Determine the (x, y) coordinate at the center of the cell enclosing the given text.  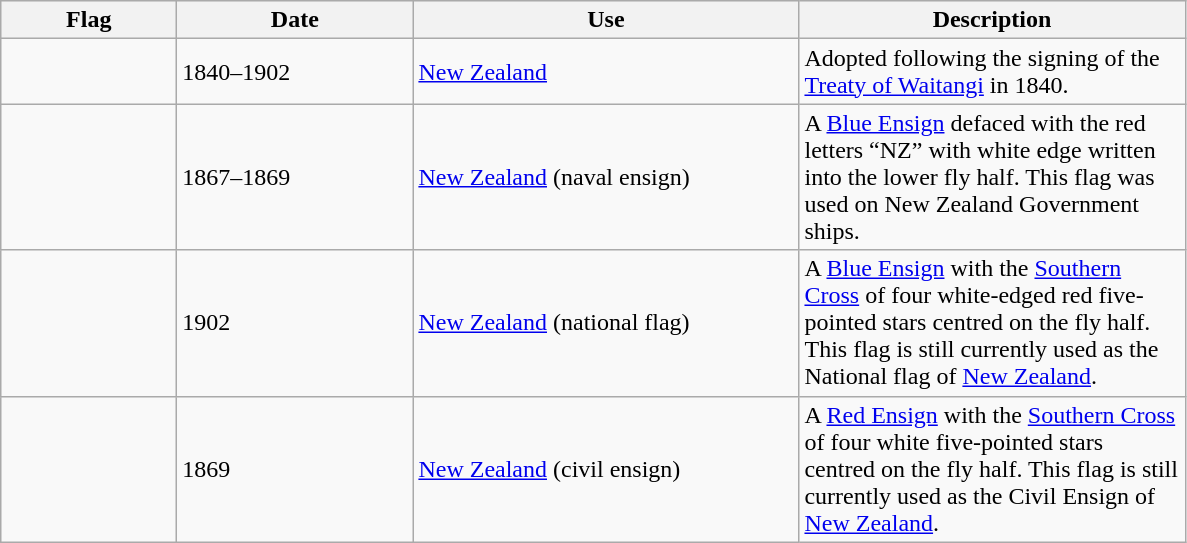
Use (606, 20)
New Zealand (national flag) (606, 323)
1902 (295, 323)
A Blue Ensign defaced with the red letters “NZ” with white edge written into the lower fly half. This flag was used on New Zealand Government ships. (992, 177)
New Zealand (naval ensign) (606, 177)
Date (295, 20)
New Zealand (civil ensign) (606, 469)
Description (992, 20)
1840–1902 (295, 72)
1869 (295, 469)
New Zealand (606, 72)
Flag (89, 20)
1867–1869 (295, 177)
Adopted following the signing of the Treaty of Waitangi in 1840. (992, 72)
